Search for the cell housing the specified text and yield its (X, Y) center coordinate. 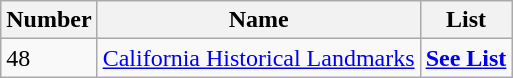
Name (258, 20)
See List (466, 58)
Number (49, 20)
California Historical Landmarks (258, 58)
48 (49, 58)
List (466, 20)
